Locate the cell with the specified text and output its (x, y) center coordinate. 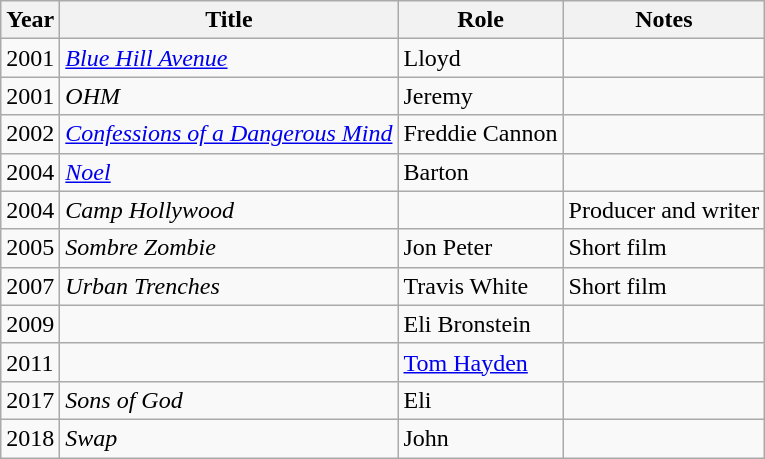
Producer and writer (664, 210)
Tom Hayden (480, 362)
Sons of God (229, 400)
Barton (480, 172)
2018 (30, 438)
Role (480, 20)
Noel (229, 172)
John (480, 438)
2017 (30, 400)
Blue Hill Avenue (229, 58)
OHM (229, 96)
Notes (664, 20)
Urban Trenches (229, 286)
Camp Hollywood (229, 210)
Title (229, 20)
Year (30, 20)
2009 (30, 324)
Travis White (480, 286)
2005 (30, 248)
2011 (30, 362)
Freddie Cannon (480, 134)
Swap (229, 438)
Confessions of a Dangerous Mind (229, 134)
Eli Bronstein (480, 324)
Sombre Zombie (229, 248)
2007 (30, 286)
Lloyd (480, 58)
2002 (30, 134)
Jon Peter (480, 248)
Eli (480, 400)
Jeremy (480, 96)
